Locate the cell with the specified text and output its (x, y) center coordinate. 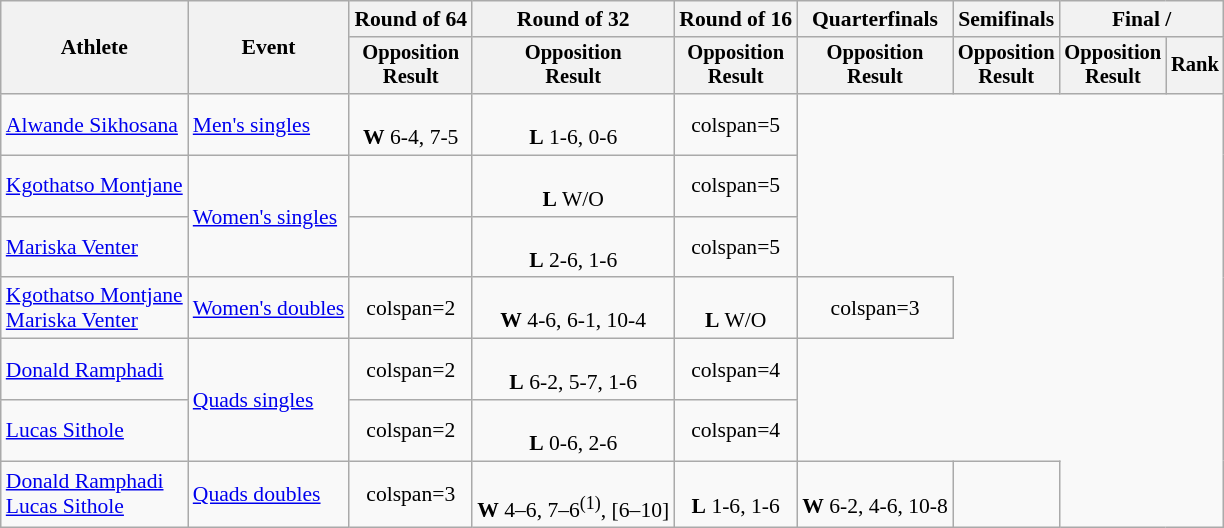
Mariska Venter (94, 248)
Alwande Sikhosana (94, 124)
Athlete (94, 48)
Round of 64 (410, 19)
Final / (1142, 19)
Rank (1195, 66)
Quads singles (269, 400)
Donald Ramphadi (94, 370)
Women's singles (269, 217)
Donald RamphadiLucas Sithole (94, 494)
L 2-6, 1-6 (573, 248)
Semifinals (1006, 19)
Kgothatso MontjaneMariska Venter (94, 308)
W 4-6, 6-1, 10-4 (573, 308)
W 6-2, 4-6, 10-8 (875, 494)
L 6-2, 5-7, 1-6 (573, 370)
W 6-4, 7-5 (410, 124)
L 0-6, 2-6 (573, 430)
Event (269, 48)
Round of 32 (573, 19)
Quarterfinals (875, 19)
W 4–6, 7–6(1), [6–10] (573, 494)
Quads doubles (269, 494)
Kgothatso Montjane (94, 186)
Women's doubles (269, 308)
Lucas Sithole (94, 430)
Men's singles (269, 124)
L 1-6, 1-6 (736, 494)
Round of 16 (736, 19)
L 1-6, 0-6 (573, 124)
